Capture the cell that displays the provided text and extract its [x, y] central coordinate. 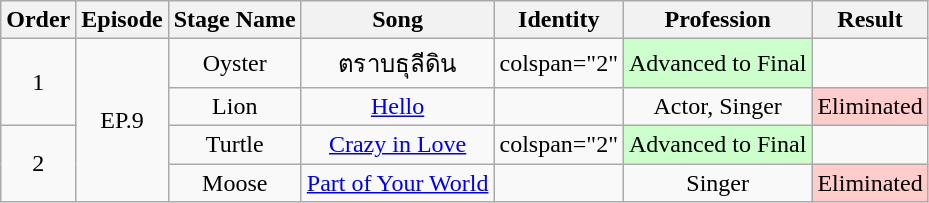
Order [38, 20]
Identity [559, 20]
Actor, Singer [717, 106]
Hello [398, 106]
Part of Your World [398, 183]
Stage Name [234, 20]
ตราบธุลีดิน [398, 64]
Profession [717, 20]
Lion [234, 106]
Song [398, 20]
1 [38, 82]
Moose [234, 183]
Episode [122, 20]
Turtle [234, 144]
Oyster [234, 64]
Result [870, 20]
2 [38, 163]
EP.9 [122, 120]
Singer [717, 183]
Crazy in Love [398, 144]
